Locate the cell with the specified text and output its [X, Y] center coordinate. 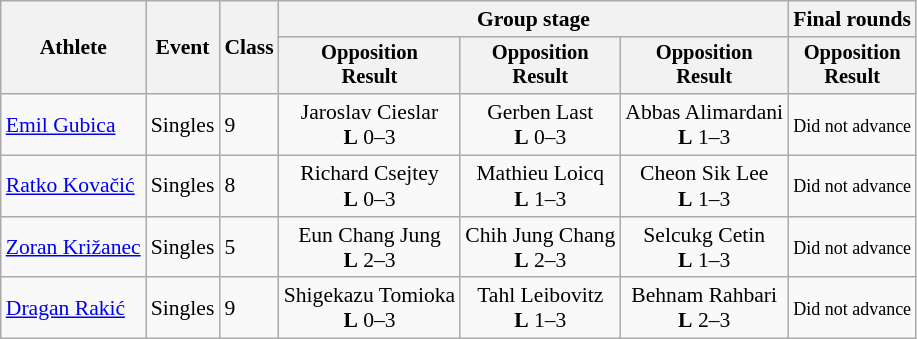
Chih Jung ChangL 2–3 [540, 248]
Ratko Kovačić [74, 186]
Cheon Sik LeeL 1–3 [704, 186]
Abbas AlimardaniL 1–3 [704, 124]
Class [248, 48]
Emil Gubica [74, 124]
Jaroslav CieslarL 0–3 [370, 124]
Event [183, 48]
Group stage [534, 19]
Final rounds [852, 19]
Richard CsejteyL 0–3 [370, 186]
5 [248, 248]
Selcukg CetinL 1–3 [704, 248]
Athlete [74, 48]
Mathieu LoicqL 1–3 [540, 186]
Zoran Križanec [74, 248]
8 [248, 186]
Behnam RahbariL 2–3 [704, 308]
Eun Chang JungL 2–3 [370, 248]
Dragan Rakić [74, 308]
Tahl LeibovitzL 1–3 [540, 308]
Shigekazu TomiokaL 0–3 [370, 308]
Gerben LastL 0–3 [540, 124]
